From the cell containing the given text, extract its center point as (x, y) coordinate. 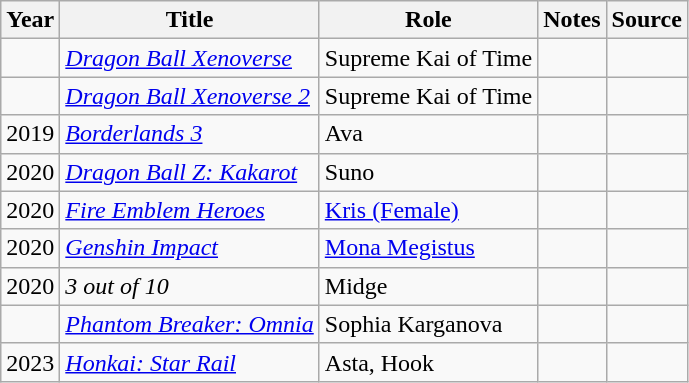
Source (646, 20)
Year (30, 20)
Kris (Female) (428, 210)
Ava (428, 134)
Asta, Hook (428, 362)
Suno (428, 172)
Dragon Ball Xenoverse 2 (190, 96)
Honkai: Star Rail (190, 362)
Fire Emblem Heroes (190, 210)
Notes (572, 20)
Dragon Ball Z: Kakarot (190, 172)
Sophia Karganova (428, 324)
Title (190, 20)
Dragon Ball Xenoverse (190, 58)
Phantom Breaker: Omnia (190, 324)
2019 (30, 134)
Mona Megistus (428, 248)
Genshin Impact (190, 248)
Borderlands 3 (190, 134)
Role (428, 20)
3 out of 10 (190, 286)
Midge (428, 286)
2023 (30, 362)
